Detect which cell encompasses the target text, then output its (x, y) center coordinate. 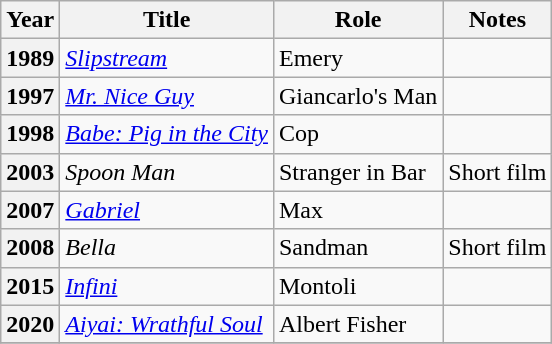
Sandman (358, 248)
2008 (30, 248)
Montoli (358, 286)
Notes (498, 20)
2020 (30, 324)
1997 (30, 96)
Giancarlo's Man (358, 96)
Gabriel (167, 210)
Mr. Nice Guy (167, 96)
2007 (30, 210)
2003 (30, 172)
Emery (358, 58)
Albert Fisher (358, 324)
Slipstream (167, 58)
Stranger in Bar (358, 172)
Role (358, 20)
Aiyai: Wrathful Soul (167, 324)
Infini (167, 286)
1998 (30, 134)
1989 (30, 58)
Title (167, 20)
2015 (30, 286)
Spoon Man (167, 172)
Babe: Pig in the City (167, 134)
Bella (167, 248)
Max (358, 210)
Cop (358, 134)
Year (30, 20)
